Return (x, y) of the center of cell containing provided text 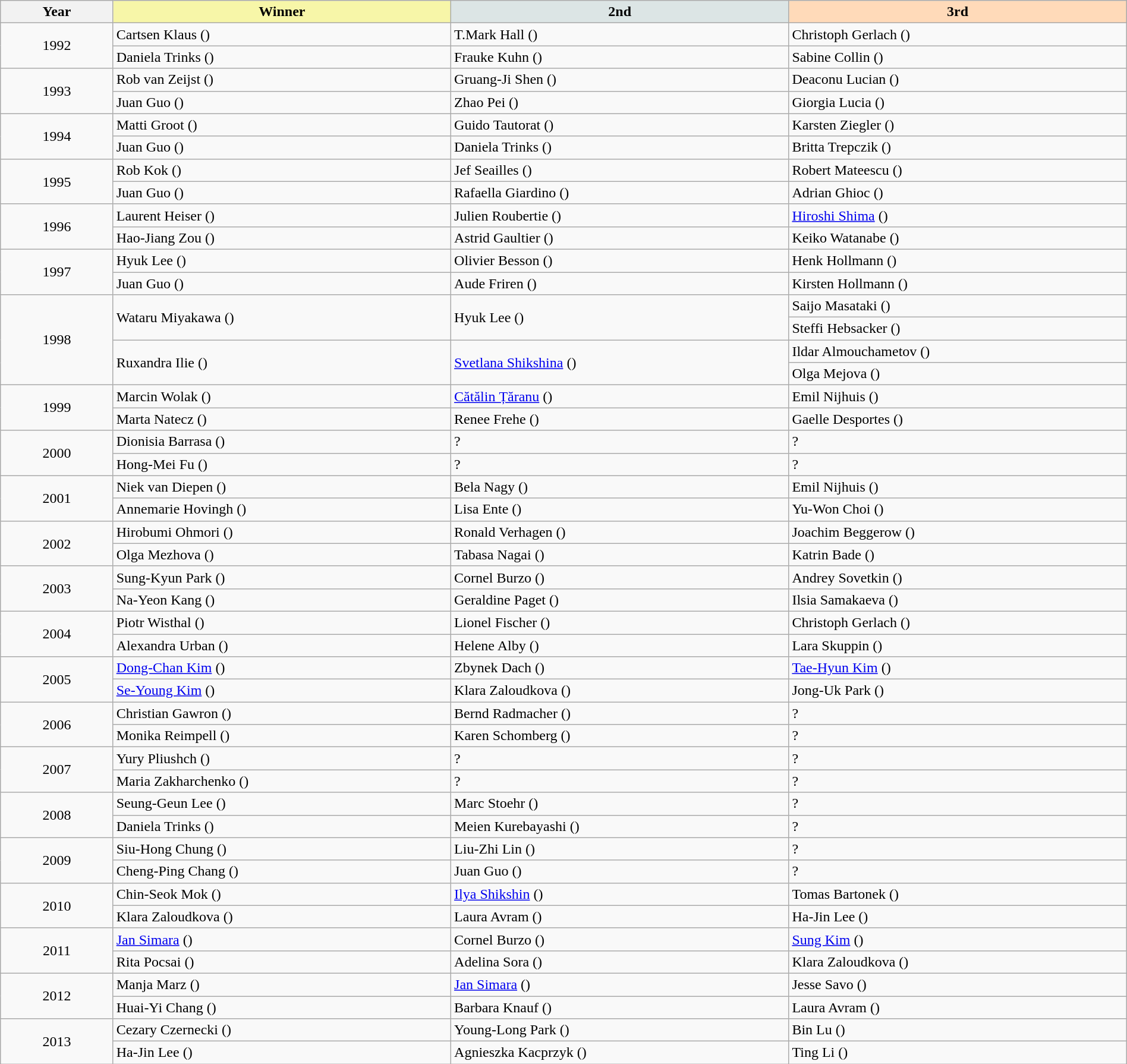
2001 (57, 498)
2011 (57, 950)
Ronald Verhagen () (620, 532)
Andrey Sovetkin () (958, 577)
Se-Young Kim () (282, 691)
1998 (57, 340)
Cheng-Ping Chang () (282, 871)
Jef Seailles () (620, 170)
Marcin Wolak () (282, 396)
Frauke Kuhn () (620, 57)
Yury Pliushch () (282, 758)
Helene Alby () (620, 645)
Hiroshi Shima () (958, 215)
Na-Yeon Kang () (282, 600)
Karen Schomberg () (620, 736)
Cătălin Țăranu () (620, 396)
Siu-Hong Chung () (282, 849)
Year (57, 12)
Rob Kok () (282, 170)
2013 (57, 1041)
Monika Reimpell () (282, 736)
Saijo Masataki () (958, 306)
Sung Kim () (958, 939)
1996 (57, 226)
Sung-Kyun Park () (282, 577)
Meien Kurebayashi () (620, 826)
Lionel Fischer () (620, 622)
T.Mark Hall () (620, 34)
Deaconu Lucian () (958, 80)
Astrid Gaultier () (620, 238)
Rita Pocsai () (282, 962)
Tomas Bartonek () (958, 894)
Rob van Zeijst () (282, 80)
Julien Roubertie () (620, 215)
Young-Long Park () (620, 1030)
Maria Zakharchenko () (282, 781)
Jong-Uk Park () (958, 691)
Karsten Ziegler () (958, 125)
Olga Mejova () (958, 374)
2003 (57, 588)
Bela Nagy () (620, 487)
Lisa Ente () (620, 509)
Dionisia Barrasa () (282, 442)
Marc Stoehr () (620, 804)
Chin-Seok Mok () (282, 894)
Cartsen Klaus () (282, 34)
Keiko Watanabe () (958, 238)
Winner (282, 12)
Giorgia Lucia () (958, 102)
Christian Gawron () (282, 713)
Gruang-Ji Shen () (620, 80)
Britta Trepczik () (958, 147)
Wataru Miyakawa () (282, 317)
2000 (57, 453)
Marta Natecz () (282, 419)
Renee Frehe () (620, 419)
1992 (57, 46)
2005 (57, 679)
Aude Friren () (620, 284)
Matti Groot () (282, 125)
Sabine Collin () (958, 57)
Zhao Pei () (620, 102)
Barbara Knauf () (620, 1008)
Manja Marz () (282, 984)
1993 (57, 91)
1999 (57, 408)
2006 (57, 725)
Bernd Radmacher () (620, 713)
Tae-Hyun Kim () (958, 668)
Niek van Diepen () (282, 487)
Hirobumi Ohmori () (282, 532)
Gaelle Desportes () (958, 419)
2010 (57, 905)
Laurent Heiser () (282, 215)
Geraldine Paget () (620, 600)
Jesse Savo () (958, 984)
1994 (57, 136)
Adelina Sora () (620, 962)
Ting Li () (958, 1053)
Guido Tautorat () (620, 125)
Lara Skuppin () (958, 645)
Agnieszka Kacprzyk () (620, 1053)
Dong-Chan Kim () (282, 668)
Cezary Czernecki () (282, 1030)
Kirsten Hollmann () (958, 284)
2009 (57, 860)
2008 (57, 815)
Hao-Jiang Zou () (282, 238)
3rd (958, 12)
Olivier Besson () (620, 260)
Svetlana Shikshina () (620, 363)
Huai-Yi Chang () (282, 1008)
Zbynek Dach () (620, 668)
Hong-Mei Fu () (282, 464)
2007 (57, 770)
Liu-Zhi Lin () (620, 849)
Adrian Ghioc () (958, 193)
Henk Hollmann () (958, 260)
Katrin Bade () (958, 555)
Steffi Hebsacker () (958, 329)
Ruxandra Ilie () (282, 363)
2012 (57, 996)
Olga Mezhova () (282, 555)
Rafaella Giardino () (620, 193)
2004 (57, 634)
Alexandra Urban () (282, 645)
Yu-Won Choi () (958, 509)
Ildar Almouchametov () (958, 351)
Seung-Geun Lee () (282, 804)
Tabasa Nagai () (620, 555)
2002 (57, 543)
Robert Mateescu () (958, 170)
2nd (620, 12)
Joachim Beggerow () (958, 532)
Bin Lu () (958, 1030)
1995 (57, 181)
Ilsia Samakaeva () (958, 600)
1997 (57, 272)
Piotr Wisthal () (282, 622)
Annemarie Hovingh () (282, 509)
Ilya Shikshin () (620, 894)
